Detect which cell encompasses the target text, then output its (x, y) center coordinate. 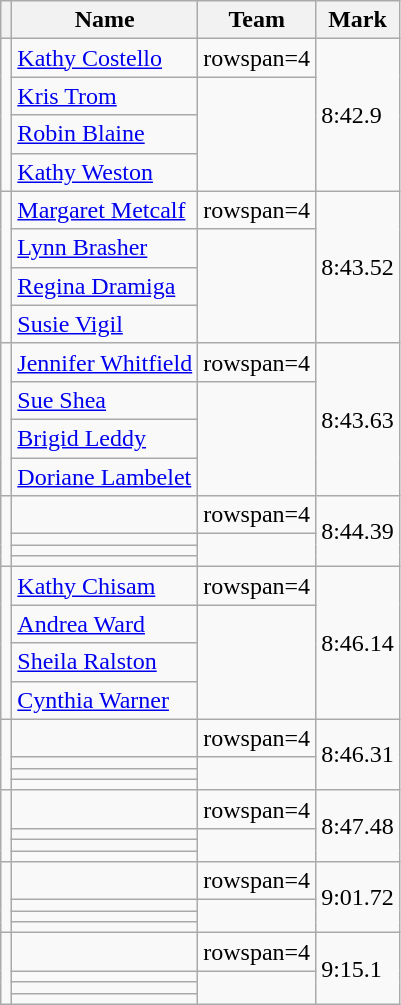
Brigid Leddy (105, 438)
8:44.39 (358, 532)
9:15.1 (358, 968)
Sheila Ralston (105, 662)
8:43.52 (358, 267)
Lynn Brasher (105, 248)
Mark (358, 20)
8:42.9 (358, 115)
8:43.63 (358, 419)
Kathy Costello (105, 58)
Name (105, 20)
Andrea Ward (105, 624)
Kathy Chisam (105, 586)
Jennifer Whitfield (105, 362)
Kathy Weston (105, 172)
Margaret Metcalf (105, 210)
Kris Trom (105, 96)
8:46.14 (358, 643)
8:46.31 (358, 754)
Team (257, 20)
Regina Dramiga (105, 286)
Robin Blaine (105, 134)
9:01.72 (358, 898)
Susie Vigil (105, 324)
Doriane Lambelet (105, 477)
Sue Shea (105, 400)
Cynthia Warner (105, 700)
8:47.48 (358, 826)
